Capture the cell that displays the provided text and extract its (x, y) central coordinate. 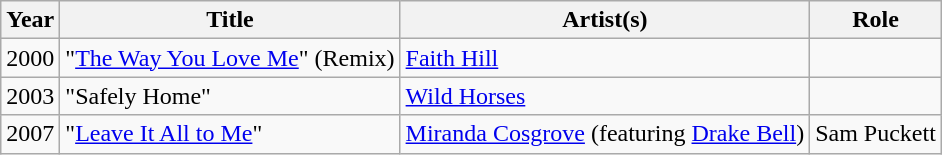
"Safely Home" (230, 96)
Miranda Cosgrove (featuring Drake Bell) (605, 134)
Role (876, 20)
Sam Puckett (876, 134)
Wild Horses (605, 96)
Artist(s) (605, 20)
2007 (30, 134)
Faith Hill (605, 58)
Title (230, 20)
"The Way You Love Me" (Remix) (230, 58)
Year (30, 20)
"Leave It All to Me" (230, 134)
2000 (30, 58)
2003 (30, 96)
